Output the (x, y) coordinate of the center of the cell containing the given text.  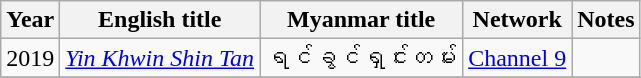
ရင်ခွင်ရှင်းတမ်း (362, 58)
Yin Khwin Shin Tan (160, 58)
English title (160, 20)
Network (518, 20)
Notes (606, 20)
Year (30, 20)
2019 (30, 58)
Myanmar title (362, 20)
Channel 9 (518, 58)
